From the cell containing the given text, extract its center point as (x, y) coordinate. 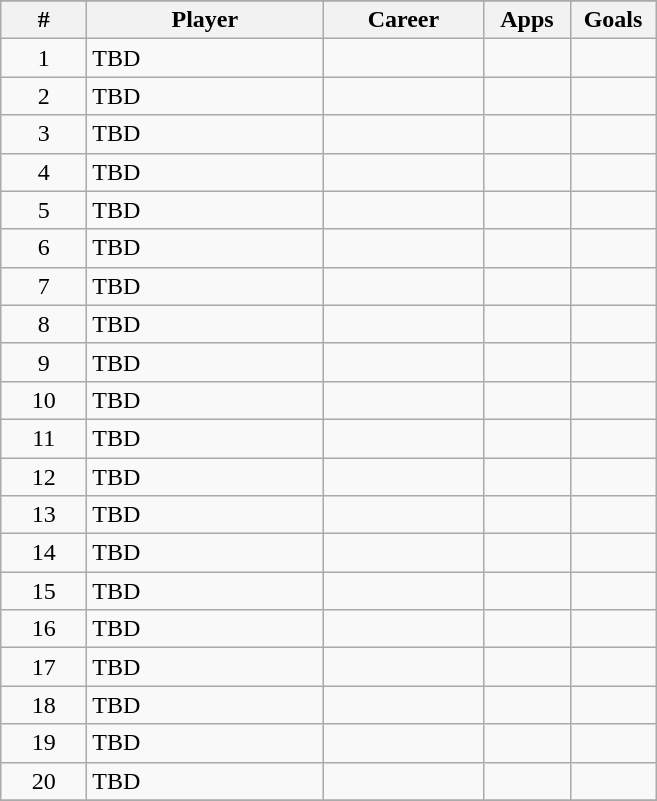
10 (44, 400)
# (44, 20)
18 (44, 705)
13 (44, 515)
7 (44, 286)
12 (44, 477)
Apps (527, 20)
20 (44, 781)
11 (44, 438)
Player (205, 20)
3 (44, 134)
16 (44, 629)
14 (44, 553)
5 (44, 210)
15 (44, 591)
Goals (613, 20)
Career (404, 20)
2 (44, 96)
1 (44, 58)
6 (44, 248)
17 (44, 667)
8 (44, 324)
9 (44, 362)
4 (44, 172)
19 (44, 743)
